Scan for the cell matching the given text and deliver its (X, Y) coordinate at center. 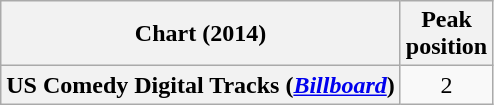
2 (446, 85)
US Comedy Digital Tracks (Billboard) (201, 85)
Chart (2014) (201, 34)
Peakposition (446, 34)
